Find where the given text appears and provide that cell's center as [X, Y] coordinate. 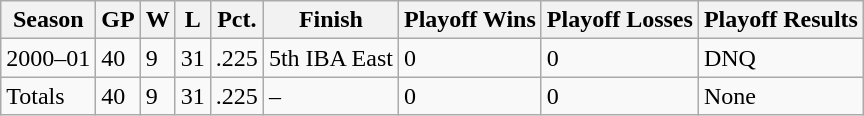
Finish [330, 20]
GP [118, 20]
W [158, 20]
Pct. [236, 20]
– [330, 96]
DNQ [780, 58]
L [192, 20]
5th IBA East [330, 58]
Playoff Wins [470, 20]
Totals [48, 96]
Playoff Results [780, 20]
None [780, 96]
Season [48, 20]
Playoff Losses [620, 20]
2000–01 [48, 58]
